Pinpoint the cell where the given text exists, returning its [X, Y] midpoint coordinate. 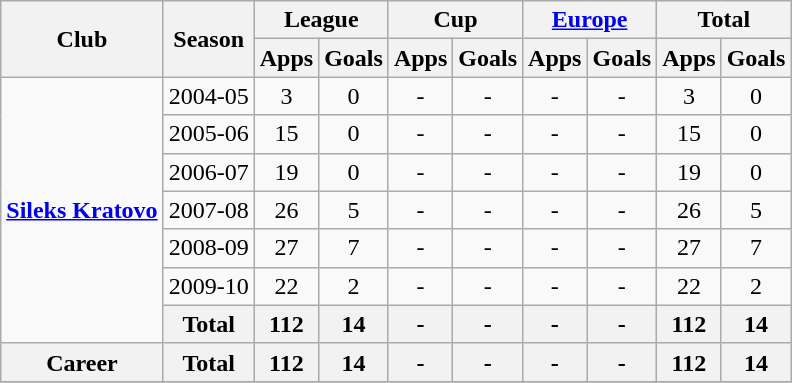
Cup [455, 20]
Europe [590, 20]
2009-10 [208, 286]
2007-08 [208, 210]
Sileks Kratovo [82, 210]
Club [82, 39]
Career [82, 362]
2005-06 [208, 134]
Season [208, 39]
2008-09 [208, 248]
2004-05 [208, 96]
2006-07 [208, 172]
League [321, 20]
